Locate the cell with the specified text and output its (X, Y) center coordinate. 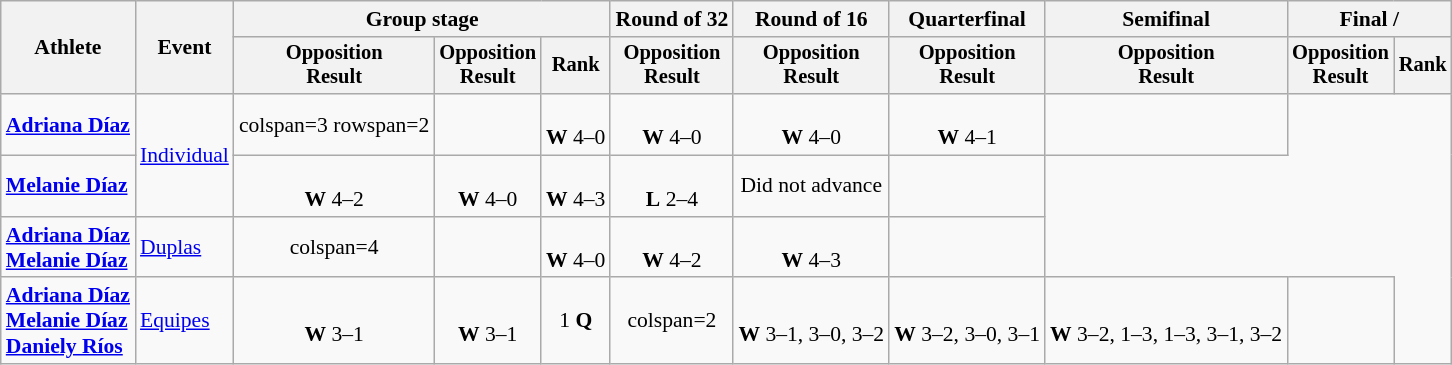
Melanie Díaz (68, 186)
W 3–2, 1–3, 1–3, 3–1, 3–2 (1166, 322)
Adriana DíazMelanie Díaz (68, 248)
Group stage (422, 19)
Round of 16 (811, 19)
1 Q (576, 322)
Equipes (184, 322)
colspan=4 (334, 248)
L 2–4 (672, 186)
Round of 32 (672, 19)
Did not advance (811, 186)
W 3–1, 3–0, 3–2 (811, 322)
Duplas (184, 248)
Athlete (68, 48)
W 4–1 (967, 124)
colspan=3 rowspan=2 (334, 124)
Adriana Díaz (68, 124)
Semifinal (1166, 19)
Individual (184, 155)
Adriana DíazMelanie DíazDaniely Ríos (68, 322)
W 3–2, 3–0, 3–1 (967, 322)
Event (184, 48)
Final / (1369, 19)
colspan=2 (672, 322)
Quarterfinal (967, 19)
